Return the [x, y] coordinate for the center point of the cell that contains the specified text.  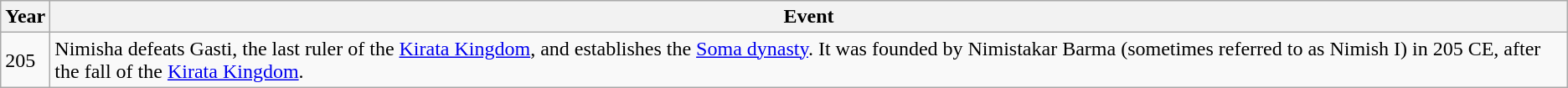
Event [809, 17]
Year [25, 17]
205 [25, 60]
